From the cell containing the given text, extract its center point as (X, Y) coordinate. 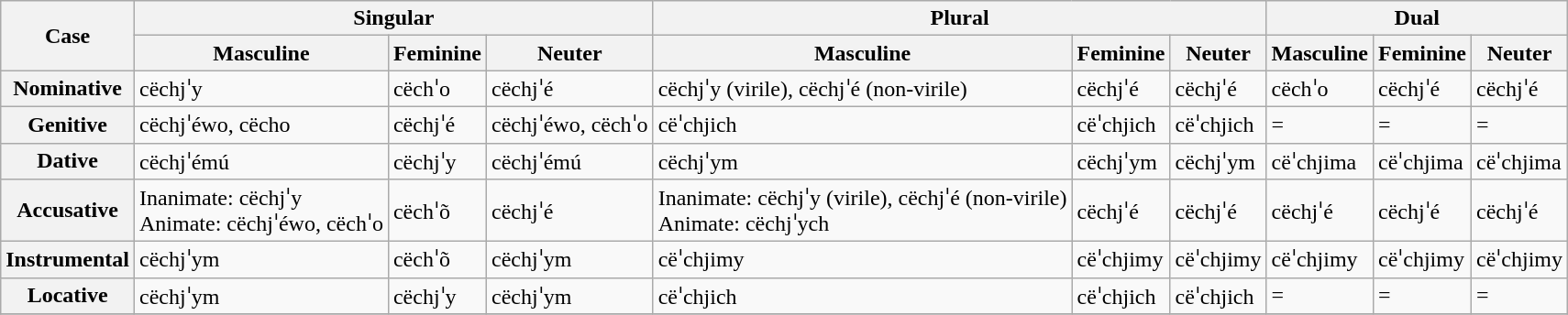
Locative (68, 296)
cëchjˈy (virile), cëchjˈé (non-virile) (862, 89)
Genitive (68, 125)
cëchjˈéwo, cëchˈo (569, 125)
Accusative (68, 211)
Dative (68, 161)
cëchjˈéwo, cëcho (260, 125)
Inanimate: cëchjˈy Animate: cëchjˈéwo, cëchˈo (260, 211)
Inanimate: cëchjˈy (virile), cëchjˈé (non-virile) Animate: cëchjˈych (862, 211)
Singular (393, 18)
Plural (959, 18)
Case (68, 36)
Nominative (68, 89)
Instrumental (68, 260)
Dual (1417, 18)
